Capture the cell that displays the provided text and extract its (x, y) central coordinate. 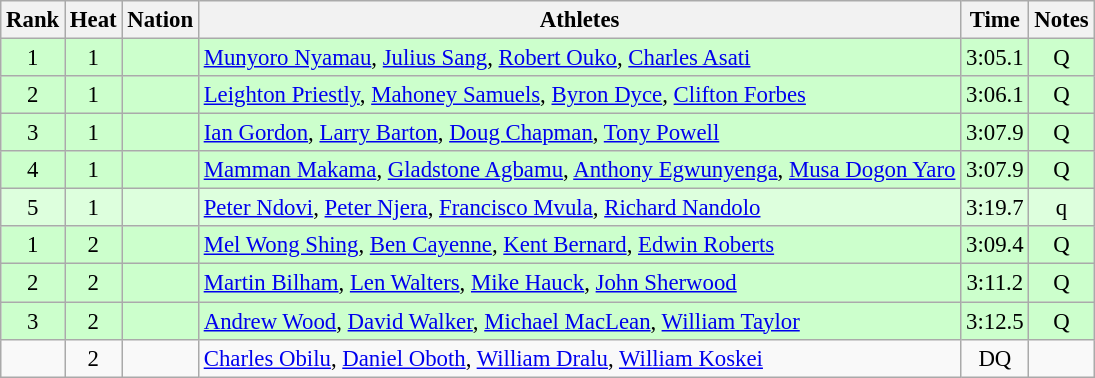
Charles Obilu, Daniel Oboth, William Dralu, William Koskei (579, 358)
5 (33, 208)
DQ (995, 358)
3:19.7 (995, 208)
Mel Wong Shing, Ben Cayenne, Kent Bernard, Edwin Roberts (579, 245)
3:12.5 (995, 321)
Athletes (579, 20)
Mamman Makama, Gladstone Agbamu, Anthony Egwunyenga, Musa Dogon Yaro (579, 170)
Martin Bilham, Len Walters, Mike Hauck, John Sherwood (579, 283)
Leighton Priestly, Mahoney Samuels, Byron Dyce, Clifton Forbes (579, 95)
q (1062, 208)
3:11.2 (995, 283)
3:09.4 (995, 245)
3:06.1 (995, 95)
Notes (1062, 20)
Time (995, 20)
3:05.1 (995, 58)
Rank (33, 20)
Heat (94, 20)
Peter Ndovi, Peter Njera, Francisco Mvula, Richard Nandolo (579, 208)
Ian Gordon, Larry Barton, Doug Chapman, Tony Powell (579, 133)
4 (33, 170)
Nation (160, 20)
Andrew Wood, David Walker, Michael MacLean, William Taylor (579, 321)
Munyoro Nyamau, Julius Sang, Robert Ouko, Charles Asati (579, 58)
